From the cell containing the given text, extract its center point as [x, y] coordinate. 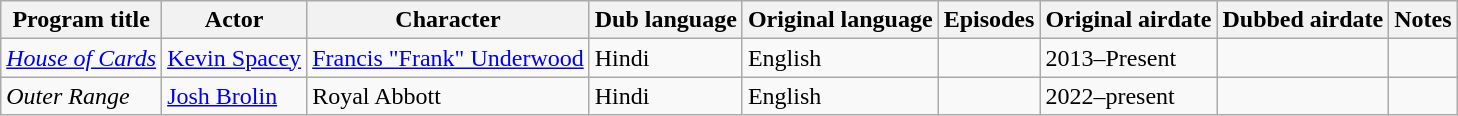
Program title [82, 20]
Original airdate [1128, 20]
Episodes [989, 20]
Actor [234, 20]
2022–present [1128, 96]
2013–Present [1128, 58]
Royal Abbott [448, 96]
Francis "Frank" Underwood [448, 58]
Josh Brolin [234, 96]
Kevin Spacey [234, 58]
Original language [840, 20]
Outer Range [82, 96]
House of Cards [82, 58]
Notes [1423, 20]
Dubbed airdate [1303, 20]
Dub language [666, 20]
Character [448, 20]
